Pinpoint the cell where the given text exists, returning its (x, y) midpoint coordinate. 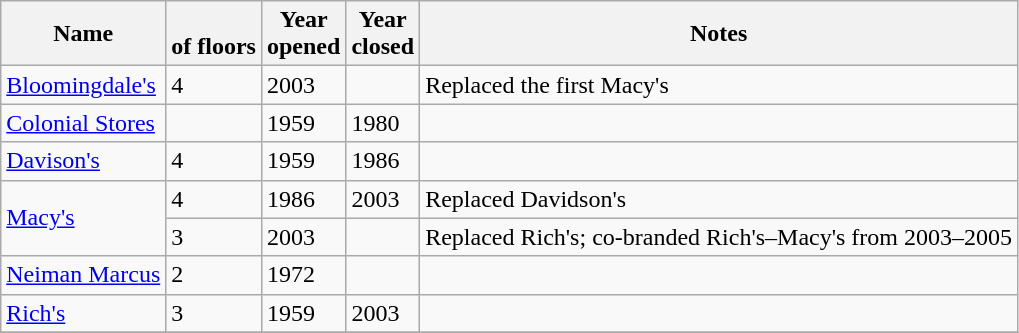
2 (214, 275)
of floors (214, 34)
Colonial Stores (84, 123)
Rich's (84, 313)
Neiman Marcus (84, 275)
Bloomingdale's (84, 85)
Notes (719, 34)
Replaced Davidson's (719, 199)
Macy's (84, 218)
1980 (383, 123)
Yearopened (303, 34)
Yearclosed (383, 34)
Replaced the first Macy's (719, 85)
Name (84, 34)
Replaced Rich's; co-branded Rich's–Macy's from 2003–2005 (719, 237)
1972 (303, 275)
Davison's (84, 161)
